Search for the cell housing the specified text and yield its (X, Y) center coordinate. 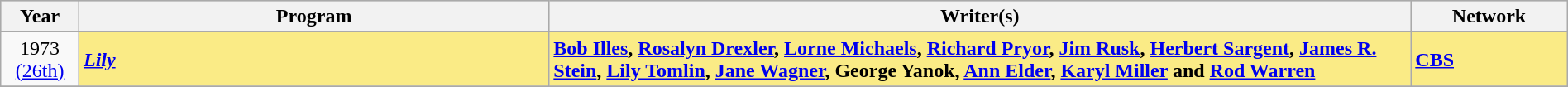
Writer(s) (980, 17)
CBS (1489, 60)
Network (1489, 17)
Program (313, 17)
Year (40, 17)
Lily (313, 60)
1973(26th) (40, 60)
